Pinpoint the cell where the given text exists, returning its [X, Y] midpoint coordinate. 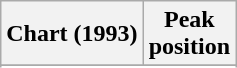
Chart (1993) [72, 34]
Peakposition [189, 34]
